Search for the cell housing the specified text and yield its (x, y) center coordinate. 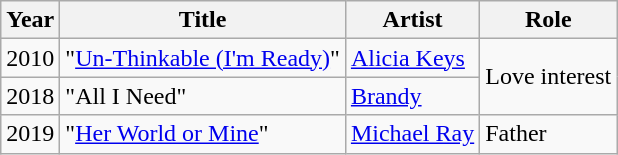
Role (548, 20)
"Un-Thinkable (I'm Ready)" (203, 58)
Brandy (412, 96)
Love interest (548, 77)
Year (30, 20)
2010 (30, 58)
Michael Ray (412, 134)
2018 (30, 96)
Title (203, 20)
2019 (30, 134)
Alicia Keys (412, 58)
Father (548, 134)
"All I Need" (203, 96)
"Her World or Mine" (203, 134)
Artist (412, 20)
